Scan for the cell matching the given text and deliver its (X, Y) coordinate at center. 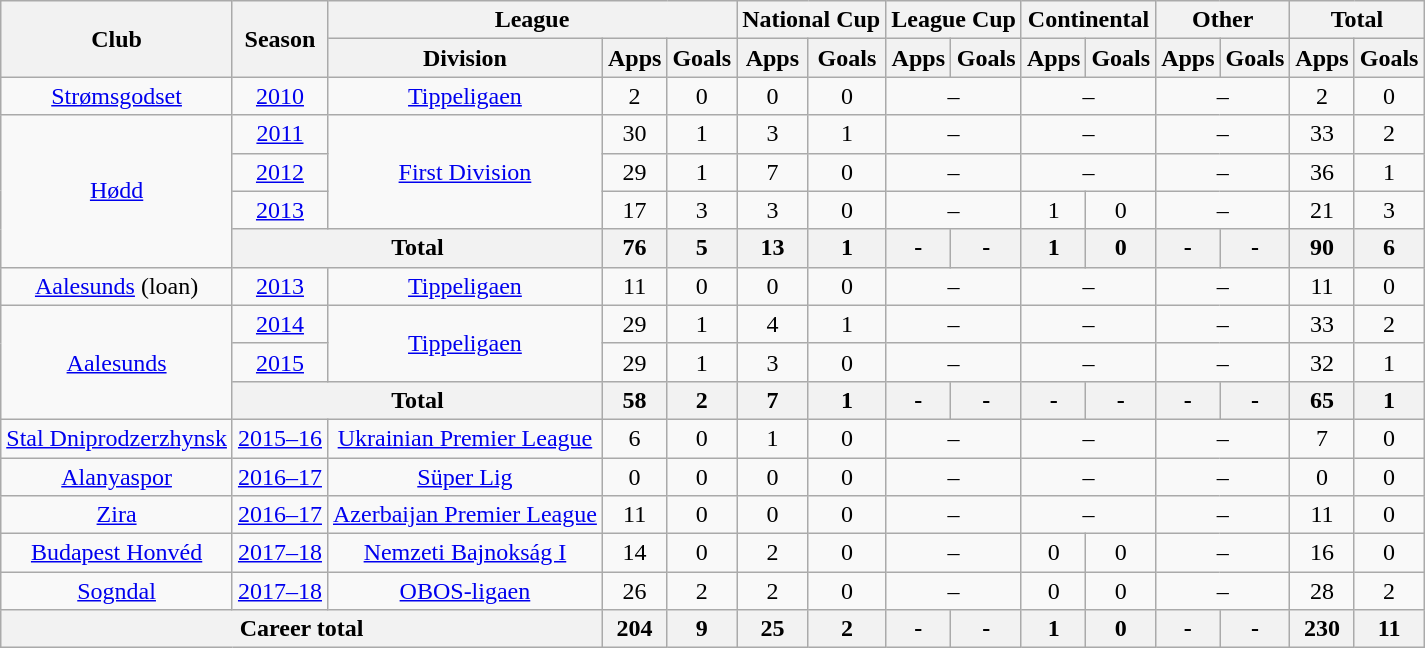
Stal Dniprodzerzhynsk (117, 438)
5 (702, 248)
204 (634, 629)
Strømsgodset (117, 96)
16 (1322, 553)
2015–16 (280, 438)
28 (1322, 591)
Süper Lig (464, 477)
230 (1322, 629)
25 (773, 629)
65 (1322, 400)
Ukrainian Premier League (464, 438)
Aalesunds (loan) (117, 286)
League (532, 20)
First Division (464, 172)
Alanyaspor (117, 477)
2012 (280, 172)
Budapest Honvéd (117, 553)
30 (634, 134)
Zira (117, 515)
National Cup (812, 20)
14 (634, 553)
Club (117, 39)
9 (702, 629)
32 (1322, 362)
13 (773, 248)
Season (280, 39)
Career total (302, 629)
21 (1322, 210)
76 (634, 248)
90 (1322, 248)
17 (634, 210)
Nemzeti Bajnokság I (464, 553)
Sogndal (117, 591)
Azerbaijan Premier League (464, 515)
Hødd (117, 191)
Continental (1088, 20)
58 (634, 400)
Division (464, 58)
2014 (280, 324)
26 (634, 591)
2015 (280, 362)
2010 (280, 96)
OBOS-ligaen (464, 591)
Aalesunds (117, 362)
4 (773, 324)
36 (1322, 172)
Other (1223, 20)
League Cup (954, 20)
2011 (280, 134)
